Pinpoint the cell where the given text exists, returning its [X, Y] midpoint coordinate. 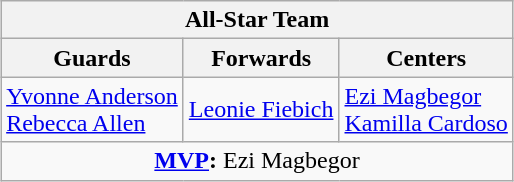
MVP: Ezi Magbegor [258, 161]
All-Star Team [258, 20]
Guards [92, 58]
Yvonne Anderson Rebecca Allen [92, 110]
Ezi Magbegor Kamilla Cardoso [426, 110]
Centers [426, 58]
Forwards [261, 58]
Leonie Fiebich [261, 110]
